Search for the cell housing the specified text and yield its [x, y] center coordinate. 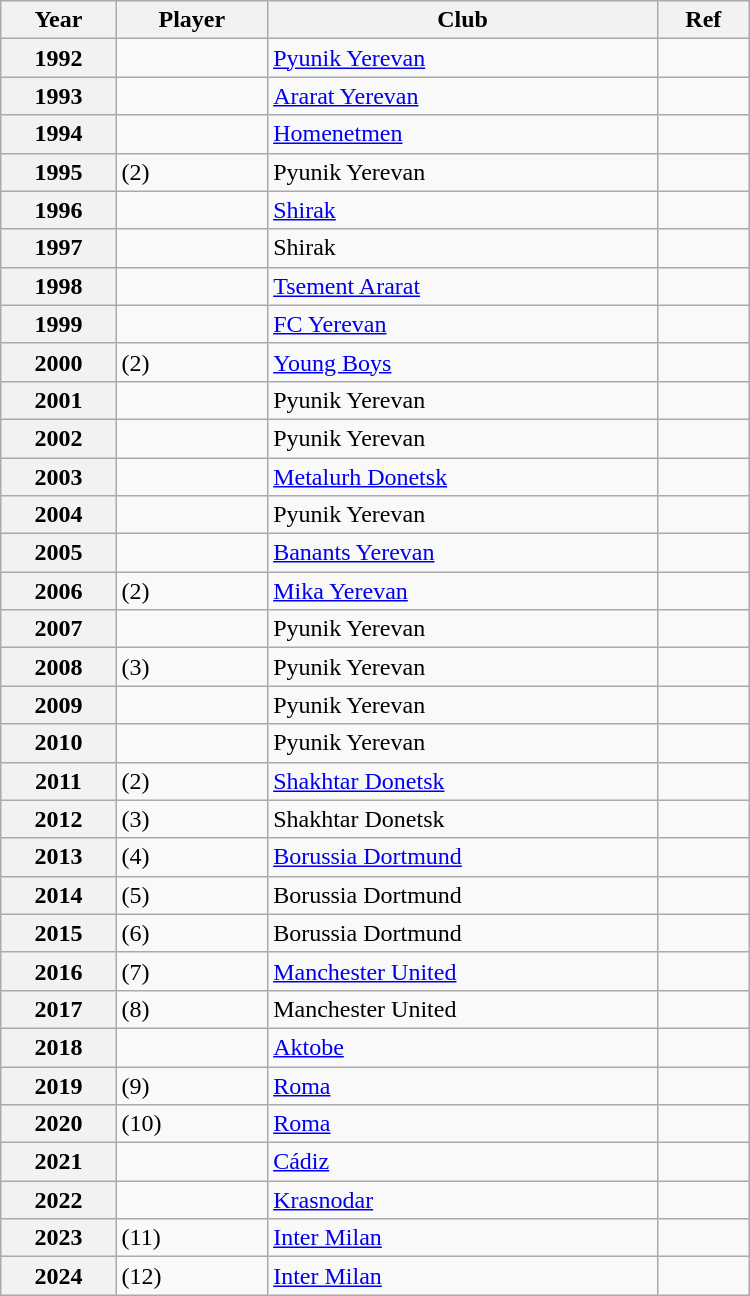
2004 [58, 515]
1996 [58, 210]
2016 [58, 971]
2020 [58, 1124]
2010 [58, 743]
Ararat Yerevan [463, 96]
(8) [192, 1009]
(12) [192, 1276]
Tsement Ararat [463, 286]
2024 [58, 1276]
2015 [58, 933]
Ref [703, 20]
Player [192, 20]
2009 [58, 705]
Metalurh Donetsk [463, 477]
2021 [58, 1162]
2007 [58, 629]
(7) [192, 971]
2005 [58, 553]
2002 [58, 438]
Young Boys [463, 362]
1993 [58, 96]
Aktobe [463, 1047]
FC Yerevan [463, 324]
2000 [58, 362]
(4) [192, 857]
2017 [58, 1009]
2012 [58, 819]
1994 [58, 134]
2014 [58, 895]
1999 [58, 324]
2006 [58, 591]
(6) [192, 933]
2003 [58, 477]
Club [463, 20]
Year [58, 20]
2008 [58, 667]
Krasnodar [463, 1200]
Banants Yerevan [463, 553]
Homenetmen [463, 134]
2011 [58, 781]
2018 [58, 1047]
Cádiz [463, 1162]
2001 [58, 400]
2022 [58, 1200]
1997 [58, 248]
Mika Yerevan [463, 591]
2019 [58, 1085]
(5) [192, 895]
1992 [58, 58]
(11) [192, 1238]
(10) [192, 1124]
2023 [58, 1238]
1998 [58, 286]
1995 [58, 172]
(9) [192, 1085]
2013 [58, 857]
